Pinpoint the cell where the given text exists, returning its (X, Y) midpoint coordinate. 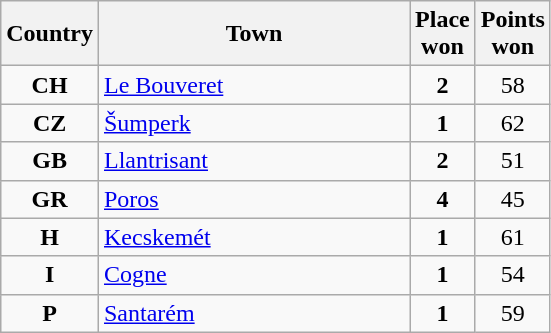
45 (512, 199)
Santarém (254, 313)
Place won (443, 34)
51 (512, 161)
H (50, 237)
Town (254, 34)
59 (512, 313)
Poros (254, 199)
Šumperk (254, 123)
58 (512, 85)
CZ (50, 123)
Cogne (254, 275)
4 (443, 199)
I (50, 275)
62 (512, 123)
Country (50, 34)
CH (50, 85)
Points won (512, 34)
GB (50, 161)
GR (50, 199)
Llantrisant (254, 161)
Kecskemét (254, 237)
Le Bouveret (254, 85)
54 (512, 275)
61 (512, 237)
P (50, 313)
